Find where the given text appears and provide that cell's center as (X, Y) coordinate. 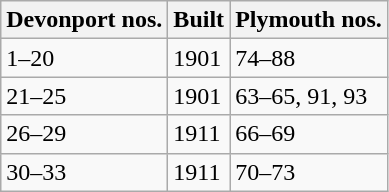
63–65, 91, 93 (309, 96)
30–33 (84, 172)
26–29 (84, 134)
74–88 (309, 58)
Devonport nos. (84, 20)
1–20 (84, 58)
Plymouth nos. (309, 20)
21–25 (84, 96)
70–73 (309, 172)
66–69 (309, 134)
Built (199, 20)
